Locate the cell with the specified text and output its (x, y) center coordinate. 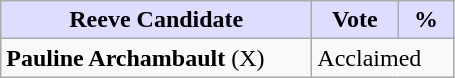
% (426, 20)
Pauline Archambault (X) (156, 58)
Vote (355, 20)
Acclaimed (383, 58)
Reeve Candidate (156, 20)
